Identify which cell holds the provided text, then report its [x, y] central coordinate. 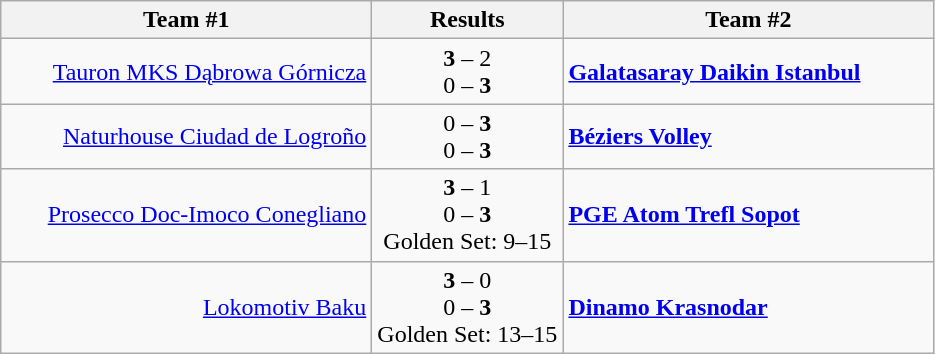
Prosecco Doc-Imoco Conegliano [186, 215]
PGE Atom Trefl Sopot [748, 215]
Team #2 [748, 20]
Tauron MKS Dąbrowa Górnicza [186, 72]
Naturhouse Ciudad de Logroño [186, 136]
3 – 1 0 – 3 Golden Set: 9–15 [468, 215]
Galatasaray Daikin Istanbul [748, 72]
0 – 3 0 – 3 [468, 136]
Lokomotiv Baku [186, 307]
3 – 2 0 – 3 [468, 72]
Results [468, 20]
Dinamo Krasnodar [748, 307]
3 – 0 0 – 3 Golden Set: 13–15 [468, 307]
Team #1 [186, 20]
Béziers Volley [748, 136]
